From the cell containing the given text, extract its center point as [X, Y] coordinate. 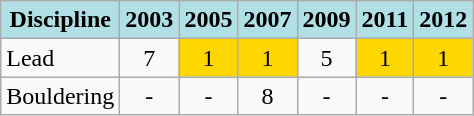
Lead [60, 58]
2012 [444, 20]
2007 [268, 20]
Bouldering [60, 96]
2003 [150, 20]
5 [326, 58]
Discipline [60, 20]
8 [268, 96]
7 [150, 58]
2009 [326, 20]
2011 [385, 20]
2005 [208, 20]
